Provide the [X, Y] coordinate of the cell's center where the given text is located.  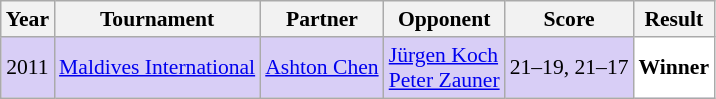
Tournament [157, 19]
Maldives International [157, 68]
Jürgen Koch Peter Zauner [444, 68]
Year [28, 19]
Ashton Chen [322, 68]
Winner [674, 68]
Opponent [444, 19]
Partner [322, 19]
21–19, 21–17 [570, 68]
Result [674, 19]
Score [570, 19]
2011 [28, 68]
